Capture the cell that displays the provided text and extract its [X, Y] central coordinate. 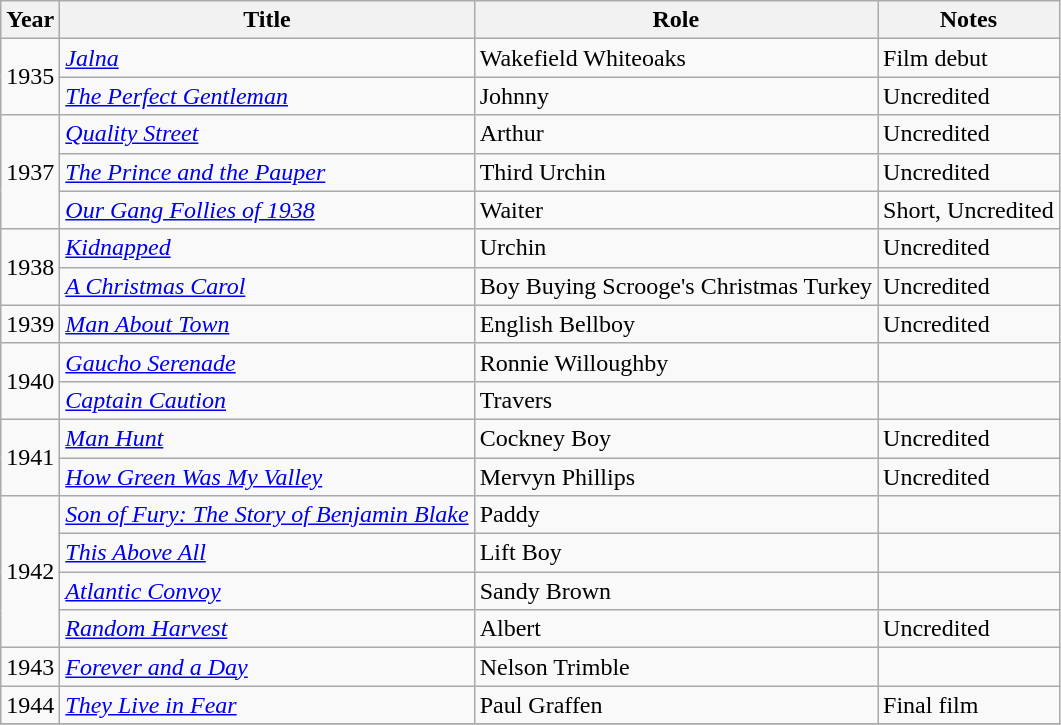
Lift Boy [676, 553]
Johnny [676, 96]
Mervyn Phillips [676, 477]
1941 [30, 457]
Captain Caution [267, 400]
Quality Street [267, 134]
The Perfect Gentleman [267, 96]
Paul Graffen [676, 705]
Waiter [676, 210]
Short, Uncredited [969, 210]
Role [676, 20]
Kidnapped [267, 248]
Title [267, 20]
Boy Buying Scrooge's Christmas Turkey [676, 286]
English Bellboy [676, 324]
Urchin [676, 248]
1943 [30, 667]
Random Harvest [267, 629]
Arthur [676, 134]
Travers [676, 400]
A Christmas Carol [267, 286]
Son of Fury: The Story of Benjamin Blake [267, 515]
Jalna [267, 58]
Notes [969, 20]
Sandy Brown [676, 591]
Cockney Boy [676, 438]
Third Urchin [676, 172]
Film debut [969, 58]
1937 [30, 172]
Forever and a Day [267, 667]
1940 [30, 381]
1942 [30, 572]
Our Gang Follies of 1938 [267, 210]
Wakefield Whiteoaks [676, 58]
Gaucho Serenade [267, 362]
The Prince and the Pauper [267, 172]
Paddy [676, 515]
Albert [676, 629]
How Green Was My Valley [267, 477]
Nelson Trimble [676, 667]
They Live in Fear [267, 705]
Final film [969, 705]
This Above All [267, 553]
Atlantic Convoy [267, 591]
1938 [30, 267]
1935 [30, 77]
Man Hunt [267, 438]
Ronnie Willoughby [676, 362]
1944 [30, 705]
1939 [30, 324]
Man About Town [267, 324]
Year [30, 20]
